Locate the cell with the specified text and output its [X, Y] center coordinate. 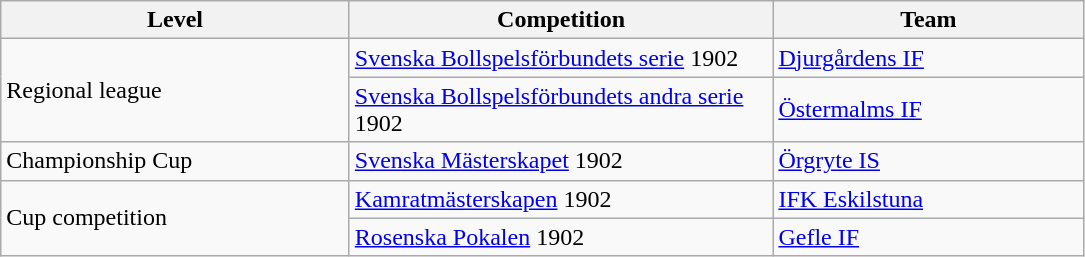
Team [928, 20]
IFK Eskilstuna [928, 199]
Svenska Bollspelsförbundets serie 1902 [561, 58]
Rosenska Pokalen 1902 [561, 237]
Level [176, 20]
Competition [561, 20]
Cup competition [176, 218]
Svenska Bollspelsförbundets andra serie 1902 [561, 110]
Regional league [176, 90]
Svenska Mästerskapet 1902 [561, 161]
Kamratmästerskapen 1902 [561, 199]
Gefle IF [928, 237]
Örgryte IS [928, 161]
Östermalms IF [928, 110]
Djurgårdens IF [928, 58]
Championship Cup [176, 161]
